Find where the given text appears and provide that cell's center as [X, Y] coordinate. 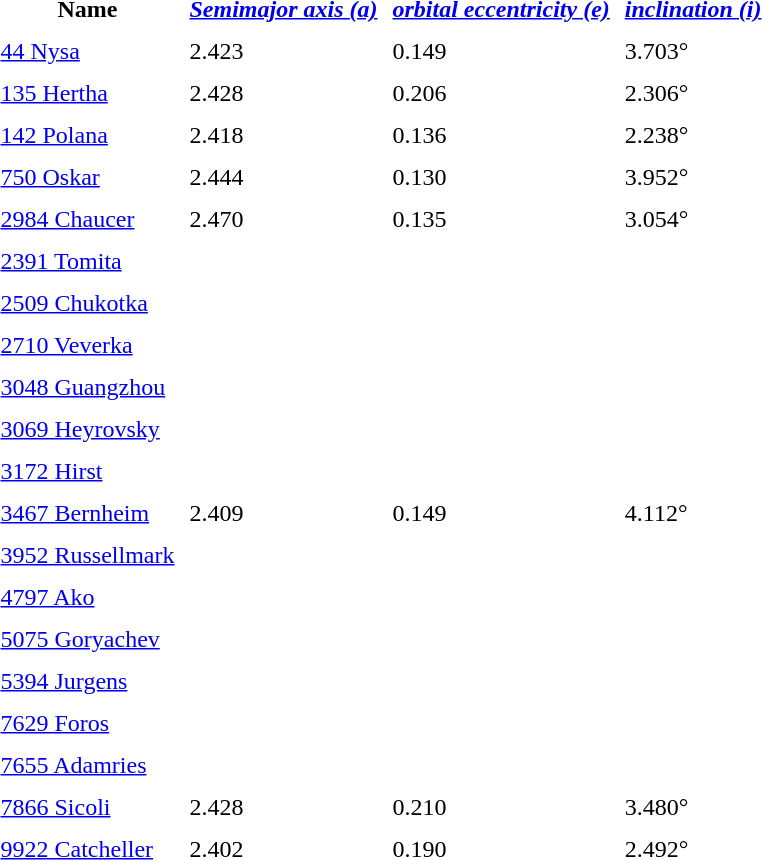
2.423 [284, 51]
0.135 [501, 219]
2.444 [284, 177]
2.409 [284, 513]
0.136 [501, 135]
2.418 [284, 135]
0.206 [501, 93]
0.210 [501, 807]
0.130 [501, 177]
2.470 [284, 219]
